Scan for the cell matching the given text and deliver its (x, y) coordinate at center. 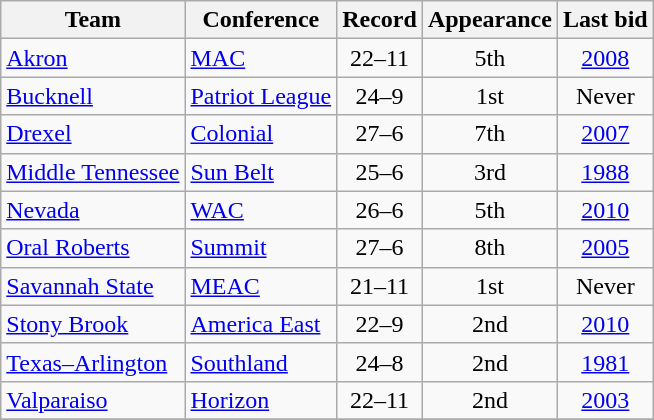
Patriot League (261, 96)
Savannah State (93, 286)
Sun Belt (261, 172)
MAC (261, 58)
24–8 (380, 362)
Record (380, 20)
Nevada (93, 210)
America East (261, 324)
1988 (605, 172)
Horizon (261, 400)
Conference (261, 20)
3rd (490, 172)
Appearance (490, 20)
1981 (605, 362)
21–11 (380, 286)
Drexel (93, 134)
2008 (605, 58)
25–6 (380, 172)
Last bid (605, 20)
Team (93, 20)
8th (490, 248)
MEAC (261, 286)
2005 (605, 248)
Stony Brook (93, 324)
26–6 (380, 210)
2007 (605, 134)
Texas–Arlington (93, 362)
22–9 (380, 324)
Valparaiso (93, 400)
24–9 (380, 96)
7th (490, 134)
Bucknell (93, 96)
Summit (261, 248)
Colonial (261, 134)
Oral Roberts (93, 248)
Akron (93, 58)
WAC (261, 210)
Southland (261, 362)
2003 (605, 400)
Middle Tennessee (93, 172)
